Determine the [X, Y] coordinate at the center of the cell enclosing the given text.  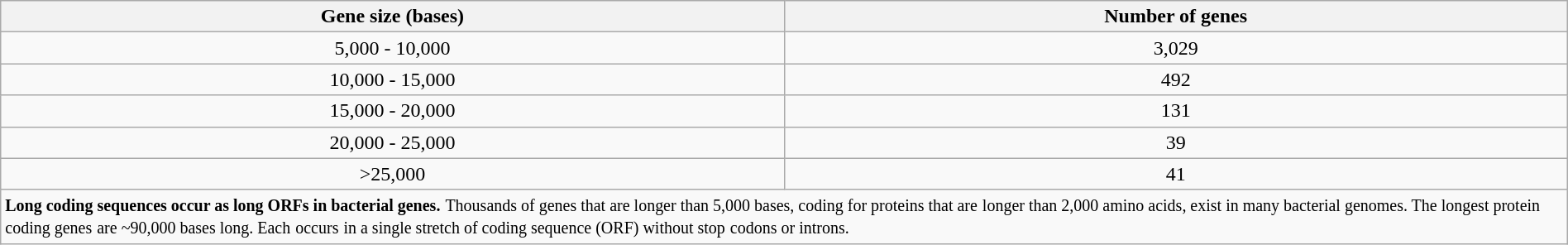
131 [1176, 111]
5,000 - 10,000 [392, 48]
Number of genes [1176, 17]
Gene size (bases) [392, 17]
20,000 - 25,000 [392, 142]
492 [1176, 79]
39 [1176, 142]
3,029 [1176, 48]
10,000 - 15,000 [392, 79]
41 [1176, 174]
>25,000 [392, 174]
15,000 - 20,000 [392, 111]
